Return [X, Y] of the center of cell containing provided text 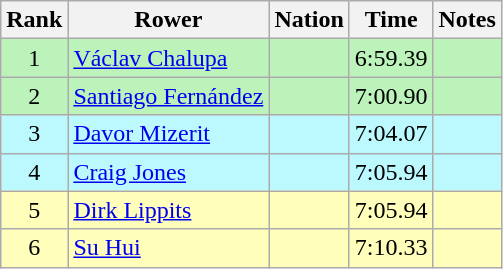
4 [34, 172]
6:59.39 [391, 58]
6 [34, 248]
5 [34, 210]
Rower [168, 20]
Dirk Lippits [168, 210]
Time [391, 20]
Václav Chalupa [168, 58]
2 [34, 96]
Craig Jones [168, 172]
Davor Mizerit [168, 134]
Rank [34, 20]
3 [34, 134]
7:04.07 [391, 134]
7:10.33 [391, 248]
Nation [309, 20]
Notes [467, 20]
Santiago Fernández [168, 96]
Su Hui [168, 248]
1 [34, 58]
7:00.90 [391, 96]
